From the cell containing the given text, extract its center point as [X, Y] coordinate. 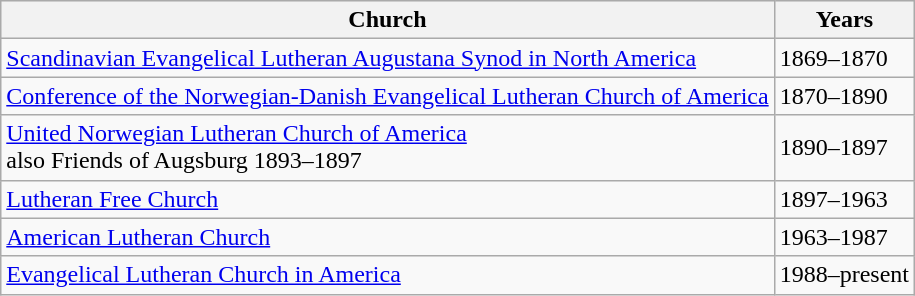
United Norwegian Lutheran Church of Americaalso Friends of Augsburg 1893–1897 [388, 148]
1890–1897 [844, 148]
1897–1963 [844, 199]
American Lutheran Church [388, 237]
1870–1890 [844, 96]
1869–1870 [844, 58]
Evangelical Lutheran Church in America [388, 275]
Church [388, 20]
Scandinavian Evangelical Lutheran Augustana Synod in North America [388, 58]
1988–present [844, 275]
Lutheran Free Church [388, 199]
Years [844, 20]
Conference of the Norwegian-Danish Evangelical Lutheran Church of America [388, 96]
1963–1987 [844, 237]
